Provide the [X, Y] coordinate of the cell's center where the given text is located.  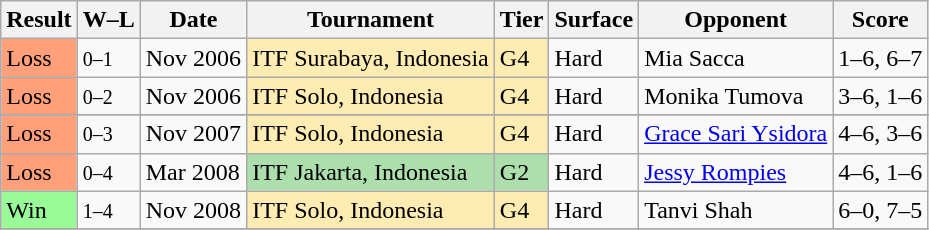
Surface [594, 20]
3–6, 1–6 [880, 96]
ITF Jakarta, Indonesia [371, 172]
W–L [108, 20]
Date [193, 20]
Tanvi Shah [736, 210]
6–0, 7–5 [880, 210]
Mar 2008 [193, 172]
Grace Sari Ysidora [736, 134]
ITF Surabaya, Indonesia [371, 58]
Jessy Rompies [736, 172]
Result [39, 20]
Win [39, 210]
Nov 2008 [193, 210]
Tier [522, 20]
Opponent [736, 20]
Mia Sacca [736, 58]
Monika Tumova [736, 96]
0–3 [108, 134]
G2 [522, 172]
Nov 2007 [193, 134]
Score [880, 20]
Tournament [371, 20]
1–6, 6–7 [880, 58]
1–4 [108, 210]
0–2 [108, 96]
0–4 [108, 172]
0–1 [108, 58]
4–6, 3–6 [880, 134]
4–6, 1–6 [880, 172]
